Search for the cell housing the specified text and yield its (x, y) center coordinate. 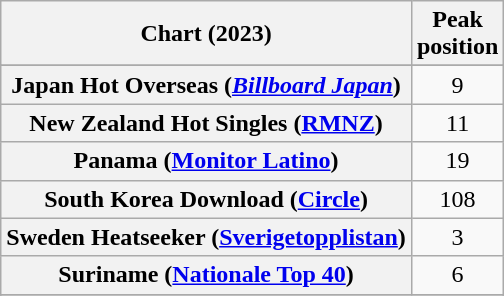
New Zealand Hot Singles (RMNZ) (206, 123)
11 (457, 123)
9 (457, 85)
108 (457, 199)
Sweden Heatseeker (Sverigetopplistan) (206, 237)
Japan Hot Overseas (Billboard Japan) (206, 85)
South Korea Download (Circle) (206, 199)
Panama (Monitor Latino) (206, 161)
19 (457, 161)
3 (457, 237)
Peakposition (457, 34)
Suriname (Nationale Top 40) (206, 275)
Chart (2023) (206, 34)
6 (457, 275)
